From the cell containing the given text, extract its center point as (X, Y) coordinate. 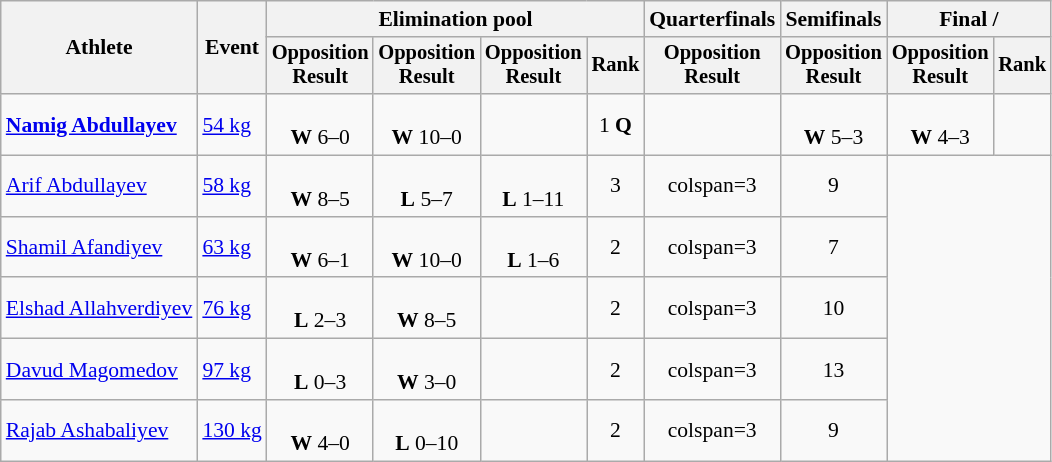
Davud Magomedov (100, 370)
L 0–3 (320, 370)
97 kg (232, 370)
Event (232, 48)
54 kg (232, 124)
Elimination pool (456, 19)
76 kg (232, 308)
L 5–7 (426, 186)
W 4–0 (320, 430)
1 Q (616, 124)
Final / (969, 19)
Shamil Afandiyev (100, 248)
13 (834, 370)
L 0–10 (426, 430)
10 (834, 308)
130 kg (232, 430)
L 1–11 (534, 186)
W 4–3 (940, 124)
Athlete (100, 48)
W 3–0 (426, 370)
Elshad Allahverdiyev (100, 308)
58 kg (232, 186)
W 6–1 (320, 248)
Semifinals (834, 19)
L 1–6 (534, 248)
Rajab Ashabaliyev (100, 430)
3 (616, 186)
7 (834, 248)
Namig Abdullayev (100, 124)
W 6–0 (320, 124)
Quarterfinals (712, 19)
63 kg (232, 248)
Arif Abdullayev (100, 186)
W 5–3 (834, 124)
L 2–3 (320, 308)
